Find where the given text appears and provide that cell's center as (X, Y) coordinate. 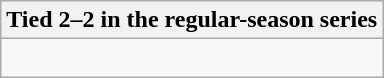
Tied 2–2 in the regular-season series (192, 20)
